Return the (x, y) coordinate for the center point of the cell that contains the specified text.  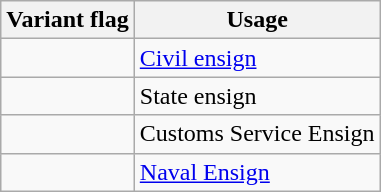
Customs Service Ensign (257, 134)
State ensign (257, 96)
Naval Ensign (257, 172)
Civil ensign (257, 58)
Usage (257, 20)
Variant flag (68, 20)
